Detect which cell encompasses the target text, then output its [x, y] center coordinate. 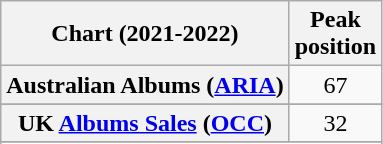
Australian Albums (ARIA) [145, 85]
67 [335, 85]
32 [335, 123]
Peakposition [335, 34]
UK Albums Sales (OCC) [145, 123]
Chart (2021-2022) [145, 34]
